Pinpoint the cell where the given text exists, returning its [x, y] midpoint coordinate. 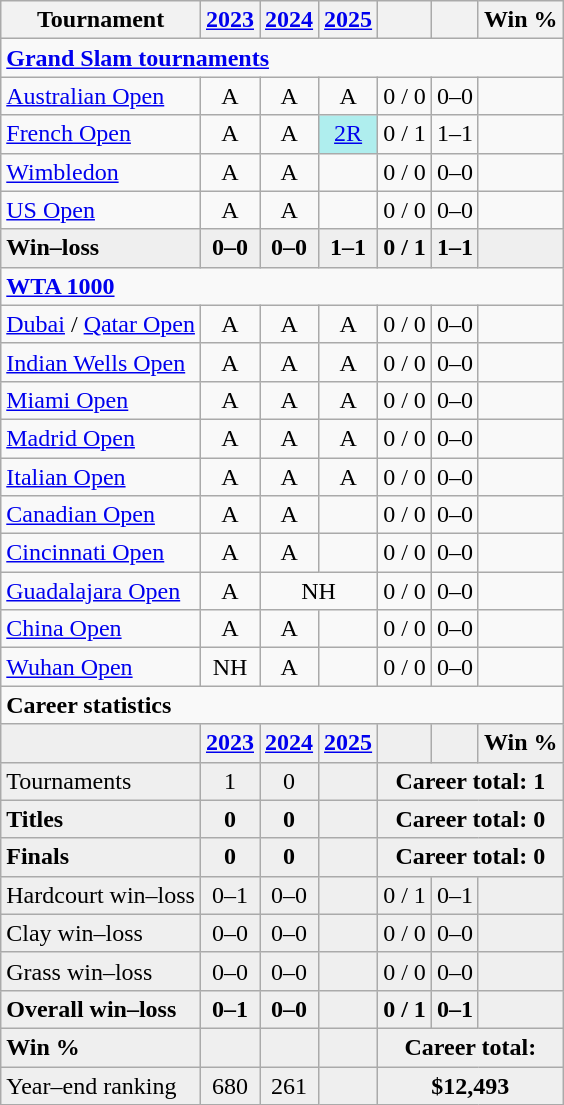
US Open [101, 210]
Titles [101, 819]
Canadian Open [101, 515]
Dubai / Qatar Open [101, 324]
Career total: [470, 1047]
Grass win–loss [101, 971]
Tournaments [101, 781]
Cincinnati Open [101, 553]
Madrid Open [101, 438]
$12,493 [470, 1085]
China Open [101, 629]
Year–end ranking [101, 1085]
Miami Open [101, 400]
Hardcourt win–loss [101, 895]
Career total: 1 [470, 781]
Wuhan Open [101, 667]
Clay win–loss [101, 933]
Finals [101, 857]
Guadalajara Open [101, 591]
Italian Open [101, 477]
WTA 1000 [282, 286]
Australian Open [101, 96]
680 [230, 1085]
Win–loss [101, 248]
French Open [101, 134]
Indian Wells Open [101, 362]
Tournament [101, 20]
261 [290, 1085]
Overall win–loss [101, 1009]
Wimbledon [101, 172]
Career statistics [282, 705]
2R [348, 134]
1 [230, 781]
Grand Slam tournaments [282, 58]
